For the text-containing cell, return its midpoint in (x, y) coordinate format. 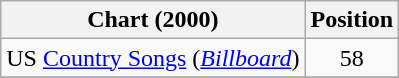
58 (352, 58)
Position (352, 20)
US Country Songs (Billboard) (153, 58)
Chart (2000) (153, 20)
